Extract the (x, y) coordinate from the center of the cell holding the provided text.  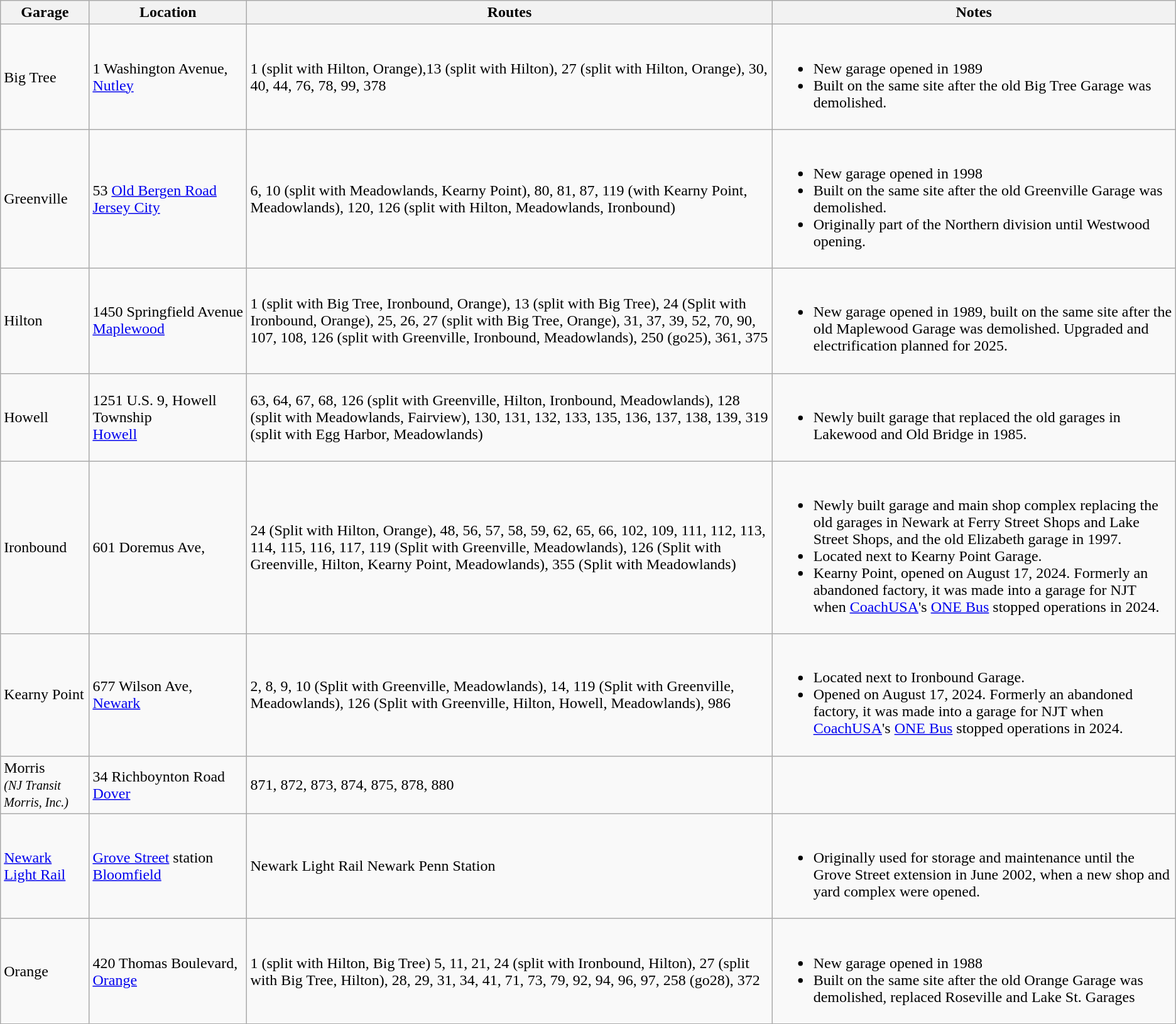
Newark Light Rail (45, 866)
420 Thomas Boulevard,Orange (168, 971)
New garage opened in 1988Built on the same site after the old Orange Garage was demolished, replaced Roseville and Lake St. Garages (974, 971)
Hilton (45, 320)
1251 U.S. 9, Howell TownshipHowell (168, 417)
Ironbound (45, 548)
Location (168, 13)
1 Washington Avenue,Nutley (168, 77)
Newly built garage that replaced the old garages in Lakewood and Old Bridge in 1985. (974, 417)
Howell (45, 417)
Big Tree (45, 77)
Originally used for storage and maintenance until the Grove Street extension in June 2002, when a new shop and yard complex were opened. (974, 866)
601 Doremus Ave, (168, 548)
871, 872, 873, 874, 875, 878, 880 (509, 785)
New garage opened in 1989, built on the same site after the old Maplewood Garage was demolished. Upgraded and electrification planned for 2025. (974, 320)
1 (split with Hilton, Orange),13 (split with Hilton), 27 (split with Hilton, Orange), 30, 40, 44, 76, 78, 99, 378 (509, 77)
Notes (974, 13)
Morris(NJ Transit Morris, Inc.) (45, 785)
53 Old Bergen RoadJersey City (168, 199)
Greenville (45, 199)
Kearny Point (45, 695)
Orange (45, 971)
677 Wilson Ave,Newark (168, 695)
Grove Street stationBloomfield (168, 866)
1450 Springfield AvenueMaplewood (168, 320)
Garage (45, 13)
New garage opened in 1989Built on the same site after the old Big Tree Garage was demolished. (974, 77)
Routes (509, 13)
6, 10 (split with Meadowlands, Kearny Point), 80, 81, 87, 119 (with Kearny Point, Meadowlands), 120, 126 (split with Hilton, Meadowlands, Ironbound) (509, 199)
Newark Light Rail Newark Penn Station (509, 866)
34 Richboynton RoadDover (168, 785)
